Identify which cell holds the provided text, then report its (x, y) central coordinate. 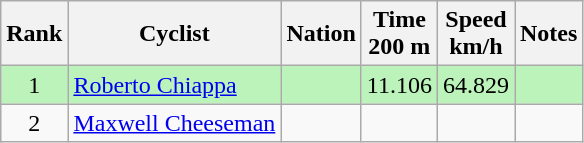
64.829 (476, 85)
Speedkm/h (476, 34)
Rank (34, 34)
Nation (321, 34)
Notes (548, 34)
Roberto Chiappa (174, 85)
Cyclist (174, 34)
Maxwell Cheeseman (174, 123)
11.106 (399, 85)
1 (34, 85)
2 (34, 123)
Time200 m (399, 34)
